Provide the (X, Y) coordinate of the cell's center where the given text is located.  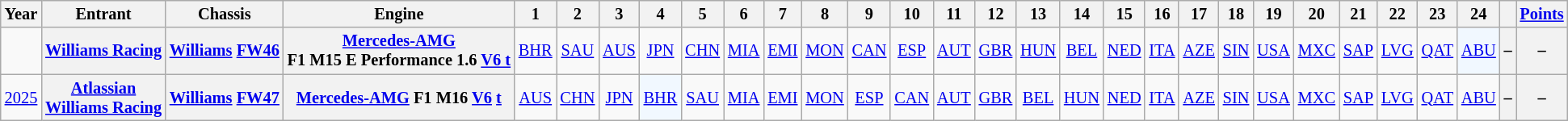
Chassis (225, 14)
24 (1478, 14)
23 (1438, 14)
2025 (21, 98)
Williams Racing (103, 51)
22 (1398, 14)
2 (578, 14)
1 (536, 14)
7 (782, 14)
20 (1317, 14)
Year (21, 14)
3 (619, 14)
Mercedes-AMGF1 M15 E Performance 1.6 V6 t (399, 51)
15 (1125, 14)
6 (743, 14)
Entrant (103, 14)
4 (661, 14)
Mercedes-AMG F1 M16 V6 t (399, 98)
11 (954, 14)
10 (911, 14)
12 (996, 14)
Points (1542, 14)
16 (1162, 14)
Williams FW46 (225, 51)
Williams FW47 (225, 98)
Engine (399, 14)
19 (1273, 14)
21 (1359, 14)
Atlassian Williams Racing (103, 98)
8 (824, 14)
5 (703, 14)
14 (1082, 14)
17 (1199, 14)
13 (1038, 14)
18 (1236, 14)
9 (869, 14)
